Locate the cell with the specified text and output its (X, Y) center coordinate. 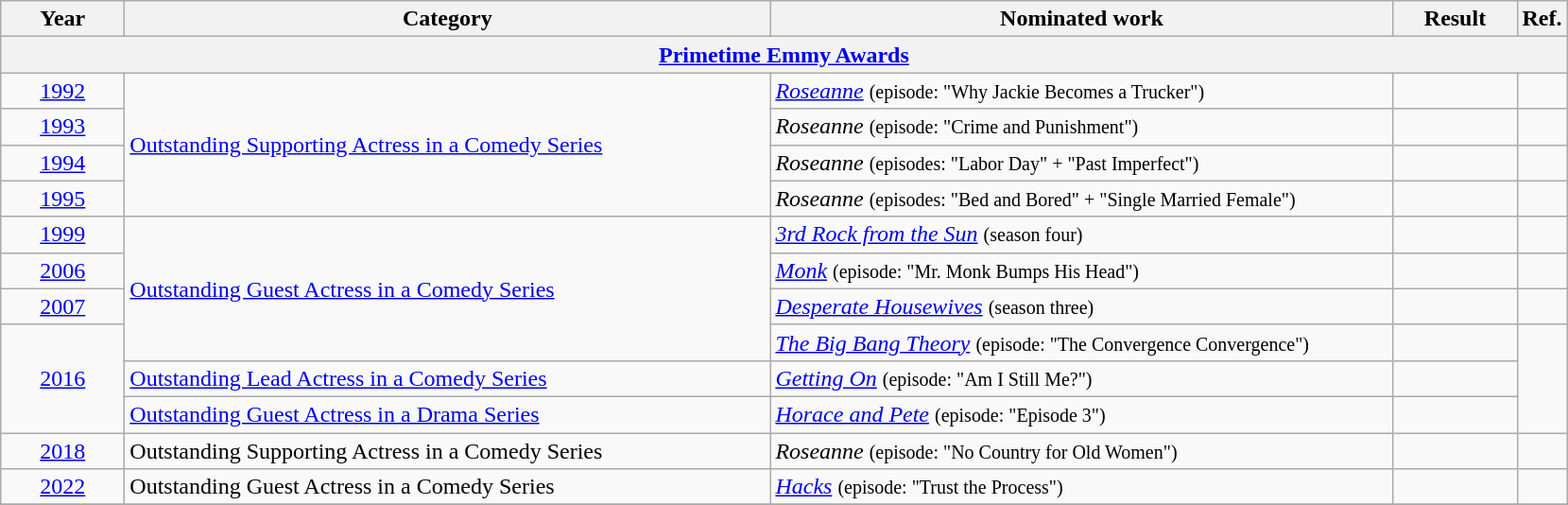
1999 (62, 235)
2018 (62, 451)
The Big Bang Theory (episode: "The Convergence Convergence") (1081, 342)
2007 (62, 306)
Nominated work (1081, 19)
Category (448, 19)
Roseanne (episodes: "Labor Day" + "Past Imperfect") (1081, 163)
Getting On (episode: "Am I Still Me?") (1081, 378)
Hacks (episode: "Trust the Process") (1081, 487)
Outstanding Guest Actress in a Drama Series (448, 414)
1993 (62, 127)
Desperate Housewives (season three) (1081, 306)
1992 (62, 91)
Result (1456, 19)
Roseanne (episode: "Crime and Punishment") (1081, 127)
1995 (62, 199)
Monk (episode: "Mr. Monk Bumps His Head") (1081, 270)
2016 (62, 378)
Outstanding Lead Actress in a Comedy Series (448, 378)
Ref. (1542, 19)
Horace and Pete (episode: "Episode 3") (1081, 414)
Primetime Emmy Awards (784, 55)
2022 (62, 487)
3rd Rock from the Sun (season four) (1081, 235)
2006 (62, 270)
Roseanne (episodes: "Bed and Bored" + "Single Married Female") (1081, 199)
Roseanne (episode: "No Country for Old Women") (1081, 451)
Year (62, 19)
1994 (62, 163)
Roseanne (episode: "Why Jackie Becomes a Trucker") (1081, 91)
